Scan for the cell matching the given text and deliver its [x, y] coordinate at center. 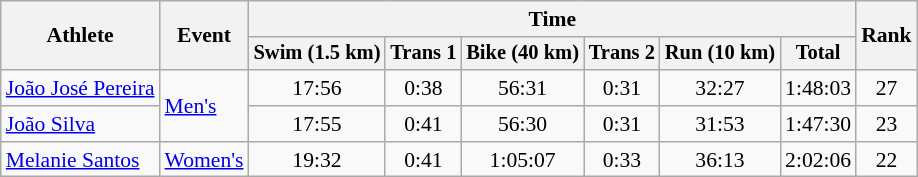
1:47:30 [818, 124]
Swim (1.5 km) [318, 54]
Trans 2 [622, 54]
56:31 [522, 88]
Rank [886, 36]
17:56 [318, 88]
Event [204, 36]
56:30 [522, 124]
1:48:03 [818, 88]
Bike (40 km) [522, 54]
Time [553, 19]
0:38 [423, 88]
Men's [204, 106]
João José Pereira [80, 88]
0:41 [423, 124]
27 [886, 88]
17:55 [318, 124]
Athlete [80, 36]
23 [886, 124]
Trans 1 [423, 54]
Total [818, 54]
João Silva [80, 124]
31:53 [720, 124]
Run (10 km) [720, 54]
32:27 [720, 88]
